Scan for the cell matching the given text and deliver its [x, y] coordinate at center. 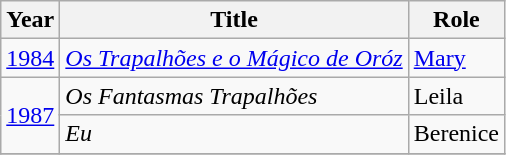
Eu [234, 134]
Mary [456, 58]
Title [234, 20]
Os Fantasmas Trapalhões [234, 96]
1984 [30, 58]
1987 [30, 115]
Year [30, 20]
Os Trapalhões e o Mágico de Oróz [234, 58]
Berenice [456, 134]
Role [456, 20]
Leila [456, 96]
